Output the (x, y) coordinate of the center of the cell containing the given text.  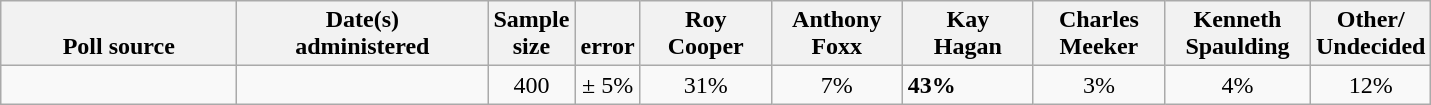
± 5% (608, 85)
400 (532, 85)
Poll source (119, 34)
Samplesize (532, 34)
CharlesMeeker (1098, 34)
7% (836, 85)
error (608, 34)
AnthonyFoxx (836, 34)
43% (968, 85)
3% (1098, 85)
12% (1371, 85)
KayHagan (968, 34)
RoyCooper (706, 34)
Other/Undecided (1371, 34)
Date(s)administered (362, 34)
KennethSpaulding (1237, 34)
31% (706, 85)
4% (1237, 85)
